From the cell containing the given text, extract its center point as [X, Y] coordinate. 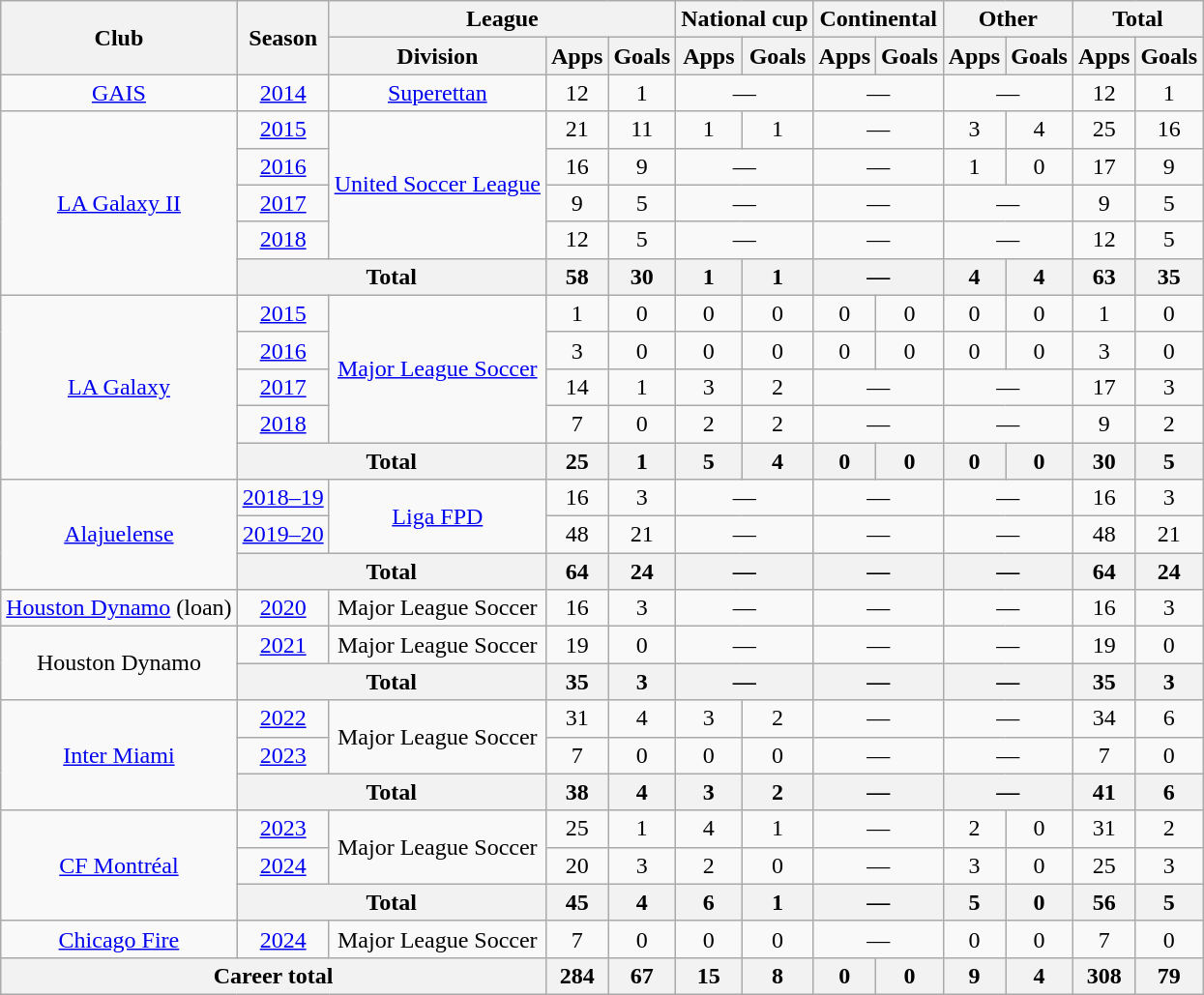
LA Galaxy II [119, 203]
2021 [282, 645]
2020 [282, 608]
CF Montréal [119, 865]
Superettan [437, 93]
308 [1103, 976]
34 [1103, 718]
2019–20 [282, 535]
Houston Dynamo (loan) [119, 608]
67 [642, 976]
League [502, 19]
Other [1008, 19]
56 [1103, 902]
8 [778, 976]
15 [709, 976]
Inter Miami [119, 755]
38 [576, 792]
Career total [274, 976]
LA Galaxy [119, 387]
45 [576, 902]
Houston Dynamo [119, 663]
Season [282, 38]
United Soccer League [437, 185]
2014 [282, 93]
14 [576, 387]
2022 [282, 718]
Chicago Fire [119, 939]
63 [1103, 277]
Continental [878, 19]
79 [1169, 976]
11 [642, 130]
284 [576, 976]
Club [119, 38]
41 [1103, 792]
Liga FPD [437, 516]
Alajuelense [119, 535]
National cup [745, 19]
20 [576, 865]
Division [437, 56]
58 [576, 277]
GAIS [119, 93]
2018–19 [282, 498]
